Determine the (X, Y) coordinate at the center of the cell enclosing the given text.  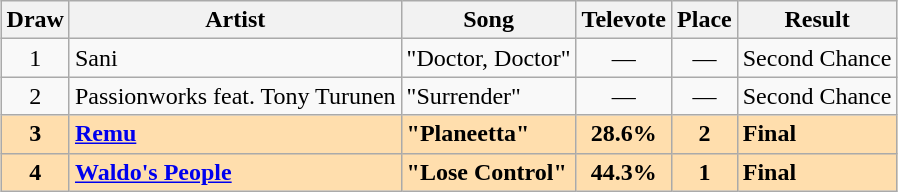
4 (35, 172)
"Planeetta" (488, 134)
Place (705, 20)
Waldo's People (235, 172)
"Doctor, Doctor" (488, 58)
Draw (35, 20)
"Surrender" (488, 96)
Artist (235, 20)
28.6% (624, 134)
Passionworks feat. Tony Turunen (235, 96)
3 (35, 134)
Sani (235, 58)
Televote (624, 20)
44.3% (624, 172)
Remu (235, 134)
Result (817, 20)
"Lose Control" (488, 172)
Song (488, 20)
